From the cell containing the given text, extract its center point as (X, Y) coordinate. 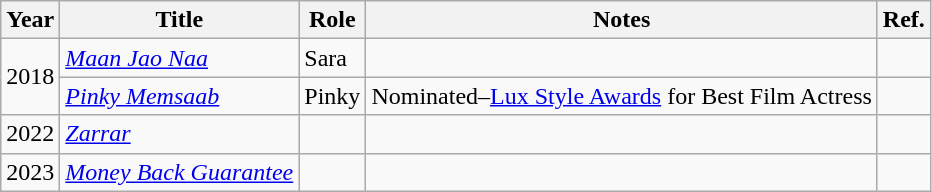
2023 (30, 172)
Zarrar (180, 134)
Pinky Memsaab (180, 96)
Nominated–Lux Style Awards for Best Film Actress (622, 96)
Pinky (332, 96)
Ref. (904, 20)
Money Back Guarantee (180, 172)
Role (332, 20)
Sara (332, 58)
2022 (30, 134)
2018 (30, 77)
Notes (622, 20)
Title (180, 20)
Maan Jao Naa (180, 58)
Year (30, 20)
